Scan for the cell matching the given text and deliver its [x, y] coordinate at center. 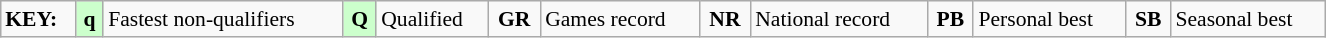
Games record [620, 19]
Seasonal best [1248, 19]
SB [1148, 19]
KEY: [38, 19]
Fastest non-qualifiers [223, 19]
GR [514, 19]
q [90, 19]
Q [360, 19]
Personal best [1049, 19]
Qualified [432, 19]
NR [725, 19]
National record [838, 19]
PB [950, 19]
